Capture the cell that displays the provided text and extract its [x, y] central coordinate. 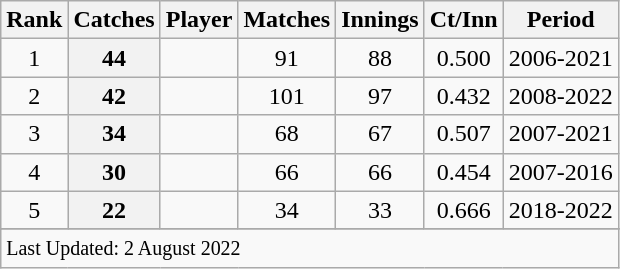
4 [34, 172]
Catches [114, 20]
2 [34, 96]
Rank [34, 20]
1 [34, 58]
Ct/Inn [464, 20]
Player [199, 20]
0.507 [464, 134]
Innings [380, 20]
0.666 [464, 210]
101 [287, 96]
44 [114, 58]
Last Updated: 2 August 2022 [310, 248]
2008-2022 [560, 96]
Matches [287, 20]
30 [114, 172]
33 [380, 210]
0.454 [464, 172]
2007-2021 [560, 134]
2018-2022 [560, 210]
91 [287, 58]
2006-2021 [560, 58]
68 [287, 134]
5 [34, 210]
2007-2016 [560, 172]
97 [380, 96]
0.500 [464, 58]
42 [114, 96]
3 [34, 134]
0.432 [464, 96]
22 [114, 210]
Period [560, 20]
67 [380, 134]
88 [380, 58]
